Output the (x, y) coordinate of the center of the cell containing the given text.  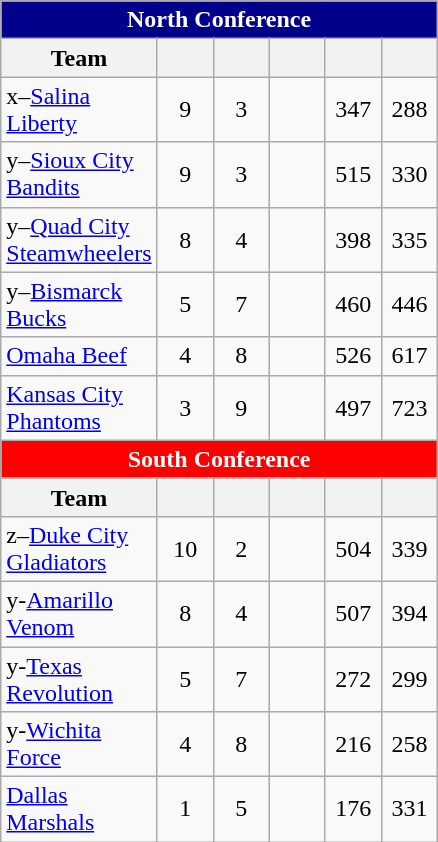
617 (409, 356)
398 (353, 240)
176 (353, 810)
x–Salina Liberty (79, 110)
y-Wichita Force (79, 744)
526 (353, 356)
394 (409, 614)
216 (353, 744)
y–Sioux City Bandits (79, 174)
North Conference (220, 20)
Omaha Beef (79, 356)
335 (409, 240)
339 (409, 548)
497 (353, 408)
2 (241, 548)
515 (353, 174)
446 (409, 304)
331 (409, 810)
299 (409, 678)
504 (353, 548)
y-Amarillo Venom (79, 614)
460 (353, 304)
y–Bismarck Bucks (79, 304)
Kansas City Phantoms (79, 408)
y-Texas Revolution (79, 678)
1 (185, 810)
258 (409, 744)
z–Duke City Gladiators (79, 548)
10 (185, 548)
272 (353, 678)
507 (353, 614)
288 (409, 110)
South Conference (220, 459)
330 (409, 174)
y–Quad City Steamwheelers (79, 240)
Dallas Marshals (79, 810)
723 (409, 408)
347 (353, 110)
